Search for the cell housing the specified text and yield its (X, Y) center coordinate. 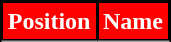
Position (50, 22)
Name (134, 22)
